Search for the cell housing the specified text and yield its [X, Y] center coordinate. 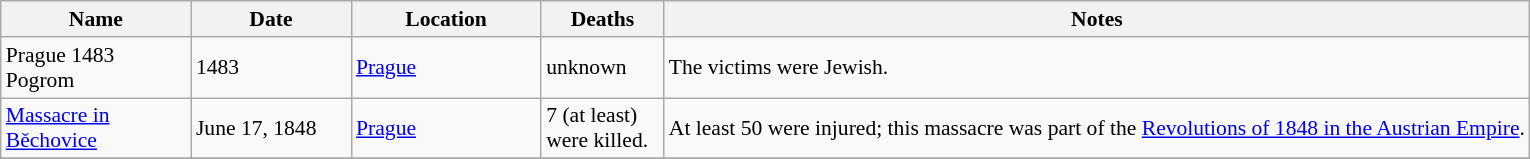
Notes [1097, 19]
Massacre in Běchovice [96, 128]
Prague 1483 Pogrom [96, 68]
Date [271, 19]
unknown [602, 68]
Location [446, 19]
Deaths [602, 19]
7 (at least) were killed. [602, 128]
June 17, 1848 [271, 128]
At least 50 were injured; this massacre was part of the Revolutions of 1848 in the Austrian Empire. [1097, 128]
The victims were Jewish. [1097, 68]
1483 [271, 68]
Name [96, 19]
